Return (x, y) of the center of cell containing provided text 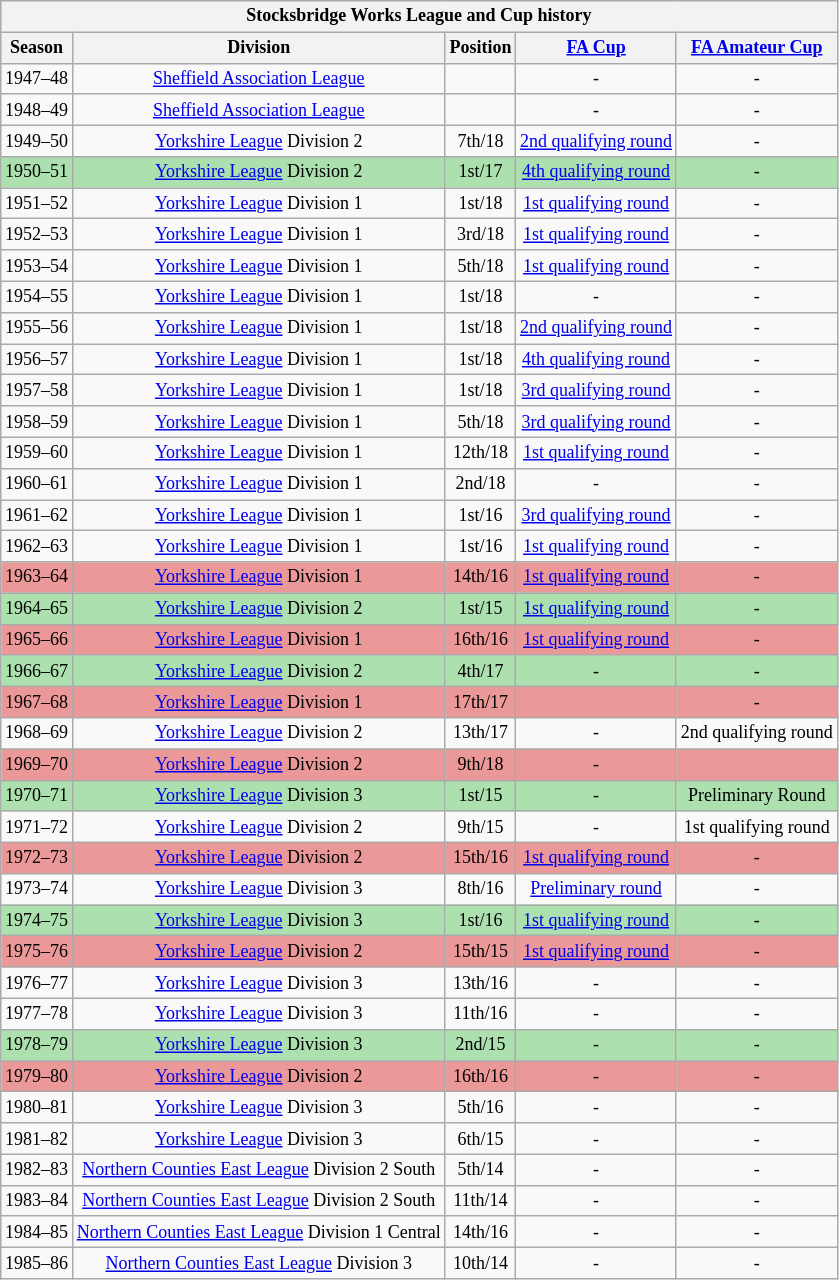
1973–74 (37, 890)
1952–53 (37, 234)
1978–79 (37, 1044)
2nd/15 (480, 1044)
Preliminary round (596, 890)
1947–48 (37, 78)
5th/14 (480, 1170)
1957–58 (37, 390)
1970–71 (37, 796)
17th/17 (480, 702)
1955–56 (37, 328)
8th/16 (480, 890)
1958–59 (37, 422)
1985–86 (37, 1264)
2nd/18 (480, 484)
Northern Counties East League Division 1 Central (258, 1232)
1975–76 (37, 952)
FA Amateur Cup (756, 48)
1977–78 (37, 1014)
1974–75 (37, 920)
1956–57 (37, 360)
1959–60 (37, 452)
7th/18 (480, 140)
6th/15 (480, 1138)
5th/16 (480, 1108)
15th/16 (480, 858)
Position (480, 48)
1961–62 (37, 516)
1982–83 (37, 1170)
1983–84 (37, 1200)
13th/16 (480, 982)
1967–68 (37, 702)
1966–67 (37, 670)
1962–63 (37, 546)
1984–85 (37, 1232)
Stocksbridge Works League and Cup history (419, 16)
1968–69 (37, 734)
9th/18 (480, 764)
1964–65 (37, 608)
1980–81 (37, 1108)
1st/17 (480, 172)
Preliminary Round (756, 796)
1949–50 (37, 140)
15th/15 (480, 952)
1976–77 (37, 982)
1963–64 (37, 578)
1951–52 (37, 204)
10th/14 (480, 1264)
1972–73 (37, 858)
1979–80 (37, 1076)
13th/17 (480, 734)
1969–70 (37, 764)
9th/15 (480, 826)
1948–49 (37, 110)
1960–61 (37, 484)
1981–82 (37, 1138)
FA Cup (596, 48)
Division (258, 48)
3rd/18 (480, 234)
Season (37, 48)
1953–54 (37, 266)
11th/14 (480, 1200)
1950–51 (37, 172)
12th/18 (480, 452)
1971–72 (37, 826)
Northern Counties East League Division 3 (258, 1264)
11th/16 (480, 1014)
4th/17 (480, 670)
1954–55 (37, 296)
1965–66 (37, 640)
